Identify which cell holds the provided text, then report its [X, Y] central coordinate. 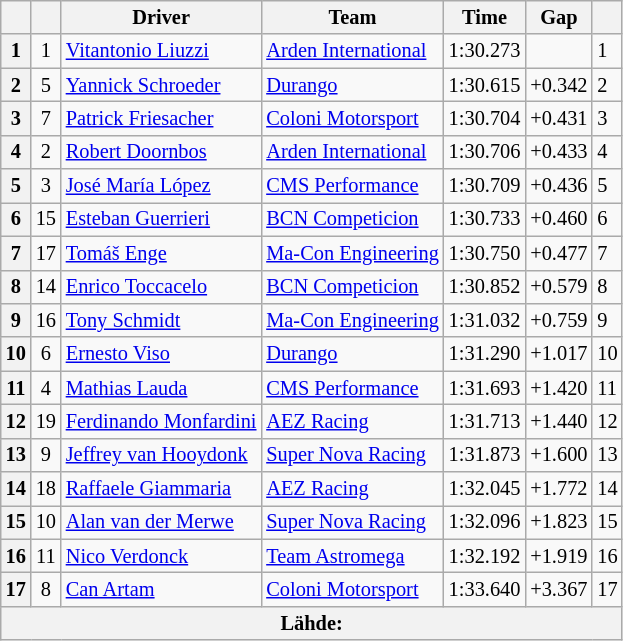
Raffaele Giammaria [162, 489]
1:32.096 [485, 522]
1:32.192 [485, 556]
19 [46, 421]
1:31.032 [485, 320]
Robert Doornbos [162, 152]
Jeffrey van Hooydonk [162, 455]
+1.772 [558, 489]
+1.017 [558, 354]
1:33.640 [485, 589]
Yannick Schroeder [162, 85]
+0.579 [558, 287]
+1.440 [558, 421]
+0.477 [558, 253]
1:30.750 [485, 253]
1:30.706 [485, 152]
Team Astromega [352, 556]
1:32.045 [485, 489]
+1.600 [558, 455]
1:31.713 [485, 421]
Alan van der Merwe [162, 522]
Lähde: [312, 623]
Driver [162, 17]
+0.342 [558, 85]
Ferdinando Monfardini [162, 421]
Tomáš Enge [162, 253]
+1.420 [558, 388]
1:30.615 [485, 85]
Nico Verdonck [162, 556]
1:30.733 [485, 219]
1:31.693 [485, 388]
Gap [558, 17]
Time [485, 17]
+0.436 [558, 186]
Tony Schmidt [162, 320]
+0.433 [558, 152]
Can Artam [162, 589]
+0.431 [558, 118]
Team [352, 17]
1:30.273 [485, 51]
1:30.852 [485, 287]
1:31.873 [485, 455]
José María López [162, 186]
18 [46, 489]
Vitantonio Liuzzi [162, 51]
Patrick Friesacher [162, 118]
1:30.704 [485, 118]
+1.823 [558, 522]
+0.460 [558, 219]
Enrico Toccacelo [162, 287]
Esteban Guerrieri [162, 219]
1:31.290 [485, 354]
1:30.709 [485, 186]
+0.759 [558, 320]
+3.367 [558, 589]
+1.919 [558, 556]
Ernesto Viso [162, 354]
Mathias Lauda [162, 388]
